Determine the (x, y) coordinate at the center of the cell enclosing the given text.  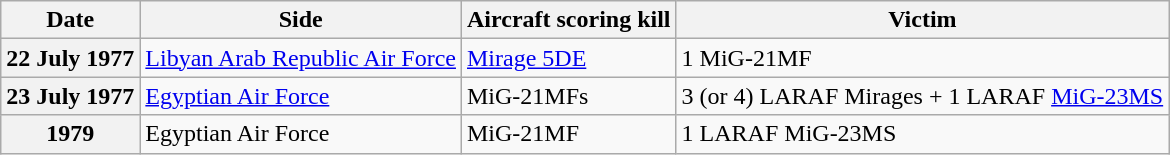
3 (or 4) LARAF Mirages + 1 LARAF MiG-23MS (922, 96)
Side (301, 20)
Mirage 5DE (568, 58)
1 MiG-21MF (922, 58)
Libyan Arab Republic Air Force (301, 58)
MiG-21MFs (568, 96)
1 LARAF MiG-23MS (922, 134)
Date (70, 20)
Aircraft scoring kill (568, 20)
Victim (922, 20)
23 July 1977 (70, 96)
MiG-21MF (568, 134)
1979 (70, 134)
22 July 1977 (70, 58)
